Scan for the cell matching the given text and deliver its [X, Y] coordinate at center. 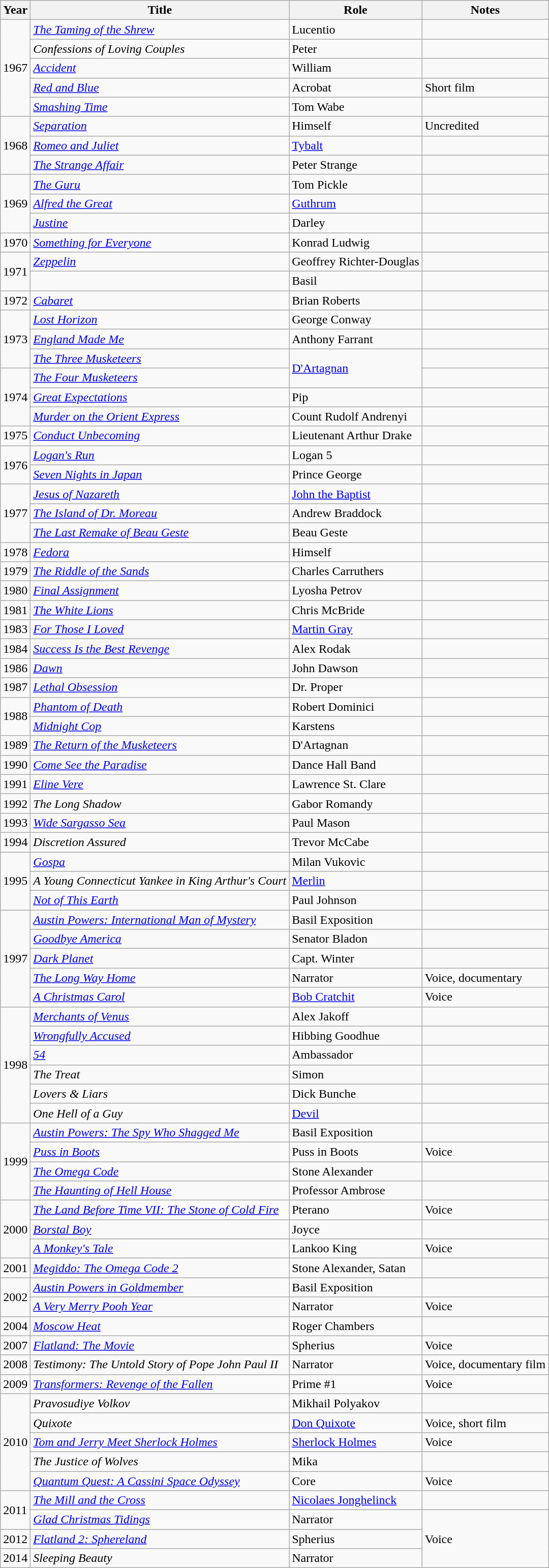
Capt. Winter [356, 958]
Voice, short film [485, 1423]
1981 [15, 610]
Prime #1 [356, 1384]
Gospa [160, 862]
1999 [15, 1161]
Lawrence St. Clare [356, 784]
Pip [356, 397]
Title [160, 10]
Megiddo: The Omega Code 2 [160, 1268]
A Monkey's Tale [160, 1249]
1995 [15, 881]
Bob Cratchit [356, 997]
A Very Merry Pooh Year [160, 1307]
1978 [15, 552]
Year [15, 10]
Lucentio [356, 29]
Sherlock Holmes [356, 1442]
Midnight Cop [160, 726]
1991 [15, 784]
George Conway [356, 320]
Voice, documentary [485, 978]
Tom Wabe [356, 107]
Not of This Earth [160, 900]
1967 [15, 68]
1987 [15, 687]
Trevor McCabe [356, 842]
Glad Christmas Tidings [160, 1520]
Acrobat [356, 87]
Martin Gray [356, 629]
1968 [15, 145]
Dark Planet [160, 958]
Prince George [356, 474]
Pravosudiye Volkov [160, 1403]
Konrad Ludwig [356, 243]
Roger Chambers [356, 1326]
Lost Horizon [160, 320]
2000 [15, 1229]
Zeppelin [160, 262]
Tom Pickle [356, 184]
Flatland: The Movie [160, 1345]
Mikhail Polyakov [356, 1403]
1988 [15, 716]
The Island of Dr. Moreau [160, 513]
54 [160, 1055]
Transformers: Revenge of the Fallen [160, 1384]
1998 [15, 1065]
Pterano [356, 1210]
Andrew Braddock [356, 513]
1994 [15, 842]
Smashing Time [160, 107]
2001 [15, 1268]
Milan Vukovic [356, 862]
Jesus of Nazareth [160, 494]
The Mill and the Cross [160, 1500]
Wide Sargasso Sea [160, 823]
1972 [15, 300]
Great Expectations [160, 397]
Logan 5 [356, 455]
1974 [15, 397]
The Justice of Wolves [160, 1461]
Professor Ambrose [356, 1191]
2007 [15, 1345]
Stone Alexander, Satan [356, 1268]
Phantom of Death [160, 707]
Don Quixote [356, 1423]
1973 [15, 339]
Confessions of Loving Couples [160, 49]
The White Lions [160, 610]
1983 [15, 629]
Tybalt [356, 145]
Merchants of Venus [160, 1016]
Chris McBride [356, 610]
1970 [15, 243]
Borstal Boy [160, 1229]
John the Baptist [356, 494]
Logan's Run [160, 455]
Quantum Quest: A Cassini Space Odyssey [160, 1481]
Brian Roberts [356, 300]
Success Is the Best Revenge [160, 649]
The Treat [160, 1074]
Uncredited [485, 126]
Lieutenant Arthur Drake [356, 436]
1975 [15, 436]
Testimony: The Untold Story of Pope John Paul II [160, 1365]
Austin Powers: International Man of Mystery [160, 920]
One Hell of a Guy [160, 1113]
Role [356, 10]
Fedora [160, 552]
Murder on the Orient Express [160, 416]
Dawn [160, 668]
1976 [15, 465]
Geoffrey Richter-Douglas [356, 262]
2014 [15, 1558]
2009 [15, 1384]
Voice, documentary film [485, 1365]
Darley [356, 223]
Core [356, 1481]
The Long Way Home [160, 978]
Moscow Heat [160, 1326]
The Three Musketeers [160, 358]
Lankoo King [356, 1249]
1993 [15, 823]
Sleeping Beauty [160, 1558]
The Omega Code [160, 1171]
Accident [160, 68]
Paul Mason [356, 823]
The Guru [160, 184]
Dance Hall Band [356, 765]
Red and Blue [160, 87]
Short film [485, 87]
The Riddle of the Sands [160, 571]
Senator Bladon [356, 939]
1997 [15, 958]
Justine [160, 223]
Dick Bunche [356, 1094]
Anthony Farrant [356, 339]
1977 [15, 513]
Nicolaes Jonghelinck [356, 1500]
Quixote [160, 1423]
The Strange Affair [160, 165]
Something for Everyone [160, 243]
Lethal Obsession [160, 687]
Hibbing Goodhue [356, 1036]
1979 [15, 571]
William [356, 68]
2011 [15, 1510]
The Land Before Time VII: The Stone of Cold Fire [160, 1210]
The Last Remake of Beau Geste [160, 532]
2010 [15, 1442]
Joyce [356, 1229]
Stone Alexander [356, 1171]
A Christmas Carol [160, 997]
Seven Nights in Japan [160, 474]
Peter Strange [356, 165]
Merlin [356, 881]
England Made Me [160, 339]
1990 [15, 765]
2008 [15, 1365]
Tom and Jerry Meet Sherlock Holmes [160, 1442]
Goodbye America [160, 939]
2002 [15, 1297]
John Dawson [356, 668]
Discretion Assured [160, 842]
Alfred the Great [160, 203]
Robert Dominici [356, 707]
Eline Vere [160, 784]
1989 [15, 745]
Flatland 2: Sphereland [160, 1539]
Alex Jakoff [356, 1016]
1969 [15, 203]
Conduct Unbecoming [160, 436]
Paul Johnson [356, 900]
Romeo and Juliet [160, 145]
Mika [356, 1461]
Charles Carruthers [356, 571]
1984 [15, 649]
Come See the Paradise [160, 765]
Devil [356, 1113]
Karstens [356, 726]
Notes [485, 10]
The Return of the Musketeers [160, 745]
Austin Powers in Goldmember [160, 1287]
Peter [356, 49]
Austin Powers: The Spy Who Shagged Me [160, 1132]
Count Rudolf Andrenyi [356, 416]
Wrongfully Accused [160, 1036]
Gabor Romandy [356, 803]
Simon [356, 1074]
1980 [15, 591]
The Taming of the Shrew [160, 29]
1992 [15, 803]
Guthrum [356, 203]
For Those I Loved [160, 629]
Alex Rodak [356, 649]
Final Assignment [160, 591]
The Long Shadow [160, 803]
Separation [160, 126]
Basil [356, 281]
The Four Musketeers [160, 378]
2004 [15, 1326]
Cabaret [160, 300]
1971 [15, 272]
Lovers & Liars [160, 1094]
The Haunting of Hell House [160, 1191]
1986 [15, 668]
Dr. Proper [356, 687]
Ambassador [356, 1055]
Lyosha Petrov [356, 591]
Beau Geste [356, 532]
2012 [15, 1539]
A Young Connecticut Yankee in King Arthur's Court [160, 881]
